Locate the cell with the specified text and output its (x, y) center coordinate. 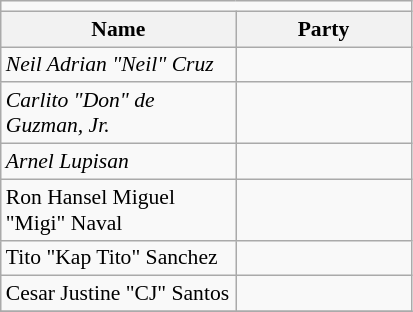
Ron Hansel Miguel "Migi" Naval (118, 210)
Name (118, 29)
Neil Adrian "Neil" Cruz (118, 65)
Party (324, 29)
Cesar Justine "CJ" Santos (118, 294)
Carlito "Don" de Guzman, Jr. (118, 114)
Tito "Kap Tito" Sanchez (118, 258)
Arnel Lupisan (118, 162)
